Detect which cell encompasses the target text, then output its (x, y) center coordinate. 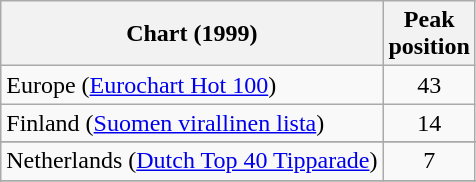
43 (429, 85)
7 (429, 161)
14 (429, 123)
Netherlands (Dutch Top 40 Tipparade) (192, 161)
Peakposition (429, 34)
Europe (Eurochart Hot 100) (192, 85)
Chart (1999) (192, 34)
Finland (Suomen virallinen lista) (192, 123)
